Output the [X, Y] coordinate of the center of the cell containing the given text.  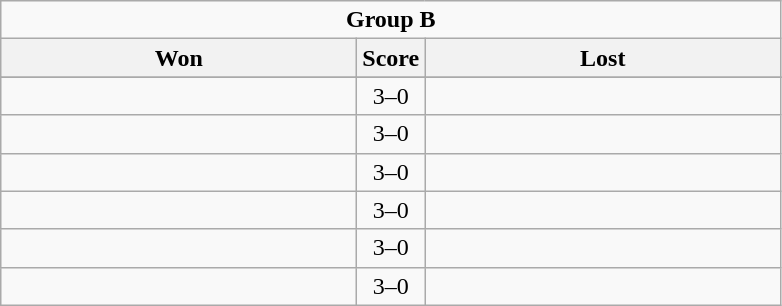
Lost [603, 58]
Score [391, 58]
Group B [391, 20]
Won [179, 58]
